Identify which cell holds the provided text, then report its (X, Y) central coordinate. 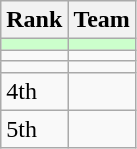
5th (34, 129)
Rank (34, 20)
Team (102, 20)
4th (34, 91)
